For the text-containing cell, return its midpoint in [x, y] coordinate format. 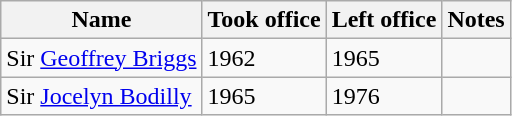
Sir Jocelyn Bodilly [102, 96]
Name [102, 20]
Left office [384, 20]
Notes [476, 20]
1962 [264, 58]
Sir Geoffrey Briggs [102, 58]
Took office [264, 20]
1976 [384, 96]
